Capture the cell that displays the provided text and extract its [X, Y] central coordinate. 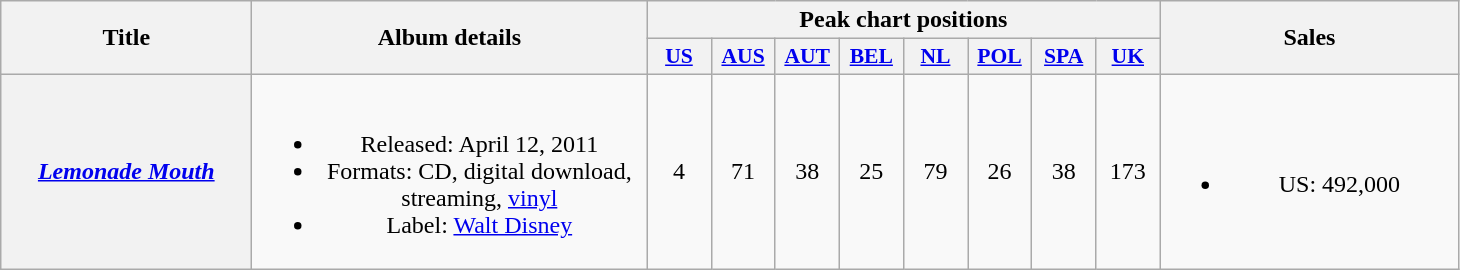
Lemonade Mouth [126, 171]
AUS [743, 57]
UK [1128, 57]
71 [743, 171]
Album details [450, 38]
AUT [807, 57]
Peak chart positions [904, 20]
POL [1000, 57]
25 [871, 171]
US: 492,000 [1310, 171]
Sales [1310, 38]
Released: April 12, 2011Formats: CD, digital download, streaming, vinylLabel: Walt Disney [450, 171]
BEL [871, 57]
173 [1128, 171]
79 [935, 171]
NL [935, 57]
4 [679, 171]
Title [126, 38]
26 [1000, 171]
US [679, 57]
SPA [1064, 57]
